Locate the cell with the specified text and output its (X, Y) center coordinate. 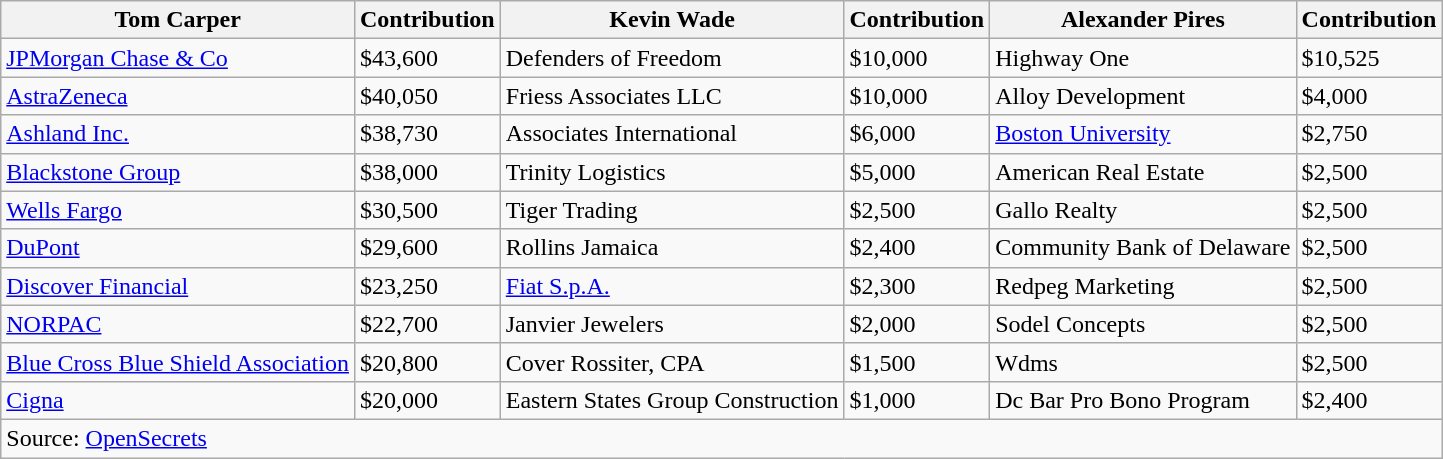
DuPont (178, 248)
JPMorgan Chase & Co (178, 58)
Cigna (178, 400)
$1,500 (917, 362)
Boston University (1143, 134)
Wdms (1143, 362)
Tiger Trading (672, 210)
Cover Rossiter, CPA (672, 362)
Source: OpenSecrets (722, 438)
$2,750 (1369, 134)
Fiat S.p.A. (672, 286)
$6,000 (917, 134)
Highway One (1143, 58)
$43,600 (427, 58)
Rollins Jamaica (672, 248)
$40,050 (427, 96)
$2,000 (917, 324)
Gallo Realty (1143, 210)
$20,800 (427, 362)
Janvier Jewelers (672, 324)
Kevin Wade (672, 20)
Blue Cross Blue Shield Association (178, 362)
Tom Carper (178, 20)
Alloy Development (1143, 96)
$29,600 (427, 248)
Discover Financial (178, 286)
Wells Fargo (178, 210)
$1,000 (917, 400)
$5,000 (917, 172)
Eastern States Group Construction (672, 400)
American Real Estate (1143, 172)
$2,300 (917, 286)
Friess Associates LLC (672, 96)
Defenders of Freedom (672, 58)
$23,250 (427, 286)
Ashland Inc. (178, 134)
Alexander Pires (1143, 20)
$10,525 (1369, 58)
$38,730 (427, 134)
NORPAC (178, 324)
$20,000 (427, 400)
Sodel Concepts (1143, 324)
$30,500 (427, 210)
Community Bank of Delaware (1143, 248)
$4,000 (1369, 96)
Trinity Logistics (672, 172)
$22,700 (427, 324)
$38,000 (427, 172)
Dc Bar Pro Bono Program (1143, 400)
AstraZeneca (178, 96)
Blackstone Group (178, 172)
Redpeg Marketing (1143, 286)
Associates International (672, 134)
